For the text-containing cell, return its midpoint in (X, Y) coordinate format. 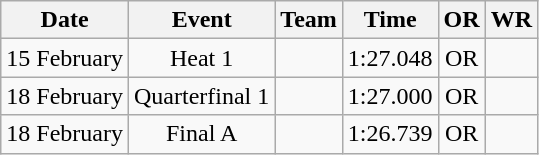
Heat 1 (201, 58)
Event (201, 20)
WR (511, 20)
1:27.048 (390, 58)
Final A (201, 134)
Quarterfinal 1 (201, 96)
Time (390, 20)
Date (65, 20)
1:27.000 (390, 96)
1:26.739 (390, 134)
15 February (65, 58)
Team (309, 20)
